Locate the cell with the specified text and output its (X, Y) center coordinate. 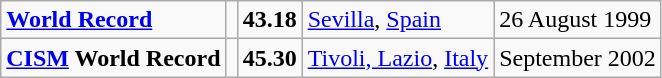
Tivoli, Lazio, Italy (398, 58)
Sevilla, Spain (398, 20)
World Record (114, 20)
26 August 1999 (578, 20)
45.30 (270, 58)
CISM World Record (114, 58)
43.18 (270, 20)
September 2002 (578, 58)
